From the cell containing the given text, extract its center point as (X, Y) coordinate. 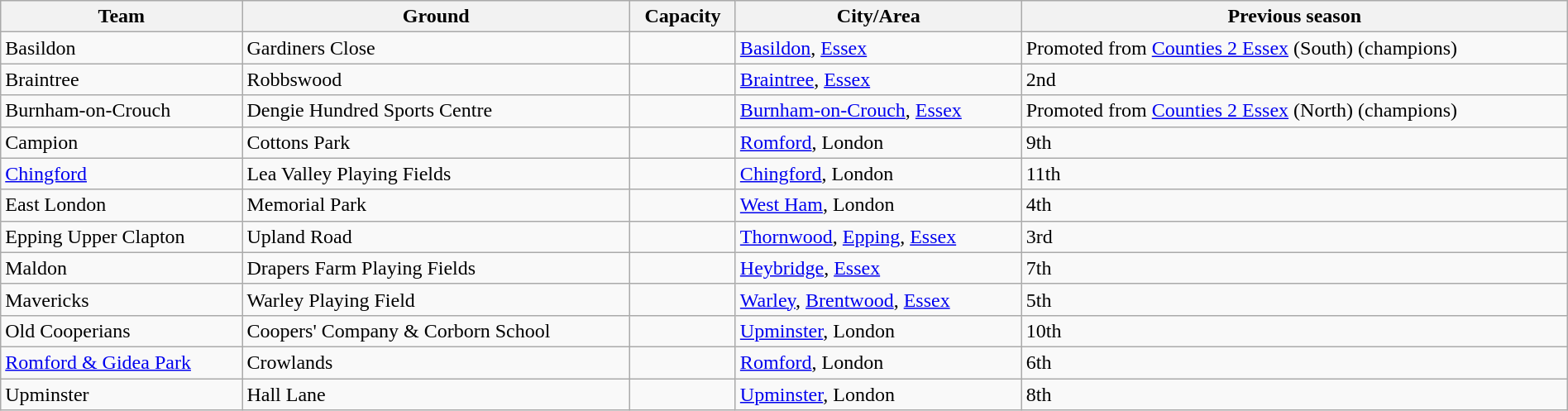
West Ham, London (878, 205)
7th (1294, 268)
Dengie Hundred Sports Centre (437, 111)
Braintree (122, 79)
Chingford, London (878, 174)
Coopers' Company & Corborn School (437, 331)
4th (1294, 205)
Cottons Park (437, 142)
Capacity (683, 17)
Romford & Gidea Park (122, 362)
Chingford (122, 174)
Previous season (1294, 17)
6th (1294, 362)
Ground (437, 17)
Epping Upper Clapton (122, 237)
Warley, Brentwood, Essex (878, 299)
Burnham-on-Crouch, Essex (878, 111)
Upland Road (437, 237)
Upminster (122, 394)
Robbswood (437, 79)
Crowlands (437, 362)
Maldon (122, 268)
Old Cooperians (122, 331)
9th (1294, 142)
Thornwood, Epping, Essex (878, 237)
East London (122, 205)
Promoted from Counties 2 Essex (North) (champions) (1294, 111)
10th (1294, 331)
Drapers Farm Playing Fields (437, 268)
Braintree, Essex (878, 79)
Lea Valley Playing Fields (437, 174)
Basildon (122, 48)
5th (1294, 299)
Warley Playing Field (437, 299)
Burnham-on-Crouch (122, 111)
3rd (1294, 237)
Mavericks (122, 299)
City/Area (878, 17)
Gardiners Close (437, 48)
8th (1294, 394)
Heybridge, Essex (878, 268)
Hall Lane (437, 394)
Promoted from Counties 2 Essex (South) (champions) (1294, 48)
Memorial Park (437, 205)
Basildon, Essex (878, 48)
Campion (122, 142)
2nd (1294, 79)
11th (1294, 174)
Team (122, 17)
